Identify which cell holds the provided text, then report its [x, y] central coordinate. 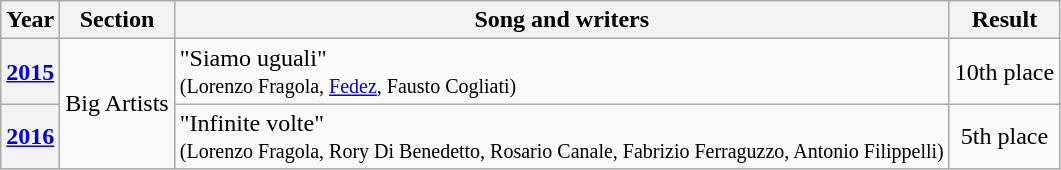
2016 [30, 136]
2015 [30, 72]
Song and writers [562, 20]
10th place [1004, 72]
"Infinite volte"(Lorenzo Fragola, Rory Di Benedetto, Rosario Canale, Fabrizio Ferraguzzo, Antonio Filippelli) [562, 136]
5th place [1004, 136]
Year [30, 20]
Result [1004, 20]
Big Artists [117, 104]
Section [117, 20]
"Siamo uguali"(Lorenzo Fragola, Fedez, Fausto Cogliati) [562, 72]
